Pinpoint the cell where the given text exists, returning its [x, y] midpoint coordinate. 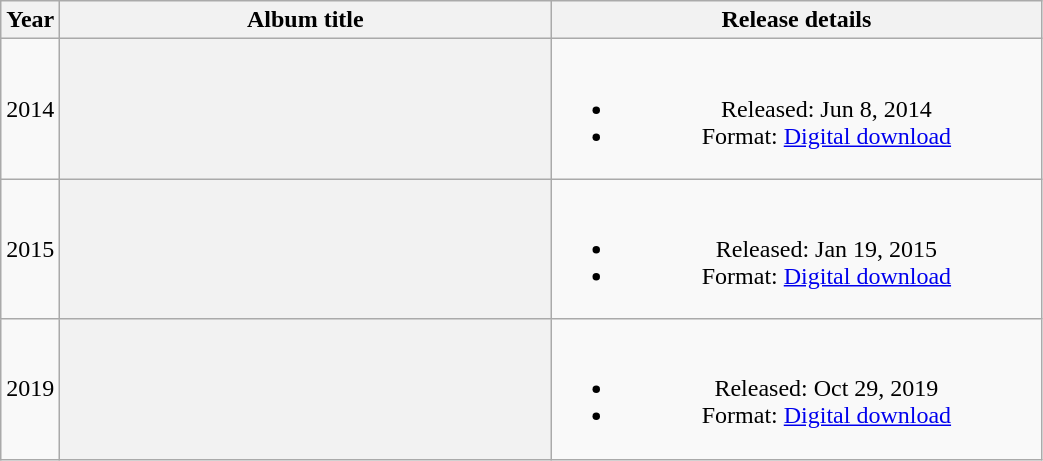
Year [30, 20]
Released: Jun 8, 2014Format: Digital download [796, 109]
Released: Jan 19, 2015Format: Digital download [796, 249]
2015 [30, 249]
2019 [30, 389]
Release details [796, 20]
Album title [306, 20]
2014 [30, 109]
Released: Oct 29, 2019Format: Digital download [796, 389]
